Output the [X, Y] coordinate of the center of the cell containing the given text.  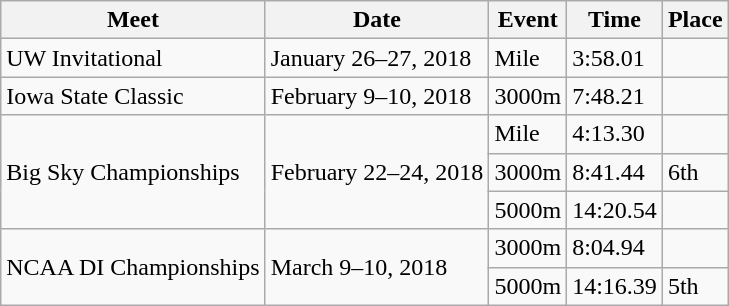
Date [377, 20]
5th [695, 286]
14:20.54 [615, 210]
14:16.39 [615, 286]
Time [615, 20]
January 26–27, 2018 [377, 58]
3:58.01 [615, 58]
6th [695, 172]
4:13.30 [615, 134]
Iowa State Classic [133, 96]
Event [528, 20]
March 9–10, 2018 [377, 267]
Meet [133, 20]
Big Sky Championships [133, 172]
February 22–24, 2018 [377, 172]
7:48.21 [615, 96]
8:04.94 [615, 248]
NCAA DI Championships [133, 267]
February 9–10, 2018 [377, 96]
Place [695, 20]
UW Invitational [133, 58]
8:41.44 [615, 172]
